Extract the [x, y] coordinate from the center of the cell holding the provided text.  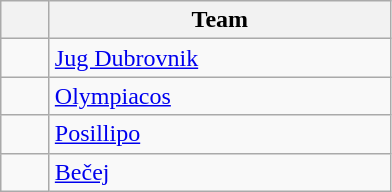
Jug Dubrovnik [220, 58]
Bečej [220, 172]
Posillipo [220, 134]
Olympiacos [220, 96]
Team [220, 20]
